Identify which cell holds the provided text, then report its (x, y) central coordinate. 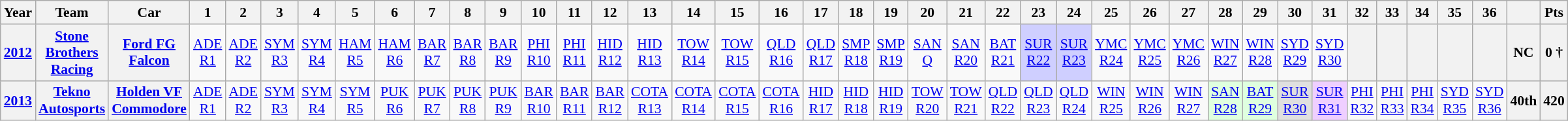
Ford FG Falcon (149, 52)
SYDR36 (1489, 101)
COTAR14 (693, 101)
24 (1074, 12)
26 (1150, 12)
36 (1489, 12)
HIDR18 (856, 101)
33 (1392, 12)
SYMR5 (355, 101)
27 (1189, 12)
22 (1003, 12)
BARR9 (504, 52)
SANR28 (1225, 101)
Team (72, 12)
32 (1362, 12)
WINR28 (1259, 52)
TOWR15 (737, 52)
5 (355, 12)
11 (574, 12)
HIDR12 (609, 52)
QLDR16 (780, 52)
4 (317, 12)
30 (1295, 12)
3 (279, 12)
2012 (18, 52)
HIDR13 (650, 52)
PHIR34 (1422, 101)
35 (1455, 12)
13 (650, 12)
0 † (1554, 52)
7 (432, 12)
18 (856, 12)
BARR10 (539, 101)
2013 (18, 101)
WINR26 (1150, 101)
31 (1330, 12)
20 (928, 12)
HAMR5 (355, 52)
PHIR11 (574, 52)
Pts (1554, 12)
PUKR7 (432, 101)
2 (243, 12)
Car (149, 12)
PUKR6 (394, 101)
SYDR29 (1295, 52)
YMCR24 (1111, 52)
Tekno Autosports (72, 101)
16 (780, 12)
PHIR32 (1362, 101)
17 (821, 12)
QLDR22 (1003, 101)
YMCR25 (1150, 52)
15 (737, 12)
SURR30 (1295, 101)
TOWR20 (928, 101)
SYDR35 (1455, 101)
PHIR10 (539, 52)
PUKR9 (504, 101)
SURR22 (1038, 52)
BATR21 (1003, 52)
QLDR23 (1038, 101)
HIDR19 (890, 101)
BARR8 (467, 52)
SANQ (928, 52)
9 (504, 12)
21 (966, 12)
Year (18, 12)
TOWR14 (693, 52)
SURR31 (1330, 101)
QLDR17 (821, 52)
SMPR18 (856, 52)
23 (1038, 12)
SANR20 (966, 52)
WINR25 (1111, 101)
HIDR17 (821, 101)
COTAR15 (737, 101)
8 (467, 12)
BARR11 (574, 101)
YMCR26 (1189, 52)
40th (1523, 101)
COTAR16 (780, 101)
PHIR33 (1392, 101)
PUKR8 (467, 101)
19 (890, 12)
34 (1422, 12)
SURR23 (1074, 52)
420 (1554, 101)
BARR7 (432, 52)
BARR12 (609, 101)
BATR29 (1259, 101)
SMPR19 (890, 52)
HAMR6 (394, 52)
COTAR13 (650, 101)
6 (394, 12)
1 (208, 12)
SYDR30 (1330, 52)
Stone Brothers Racing (72, 52)
Holden VF Commodore (149, 101)
14 (693, 12)
10 (539, 12)
25 (1111, 12)
QLDR24 (1074, 101)
12 (609, 12)
TOWR21 (966, 101)
28 (1225, 12)
NC (1523, 52)
29 (1259, 12)
